For the text-containing cell, return its midpoint in [X, Y] coordinate format. 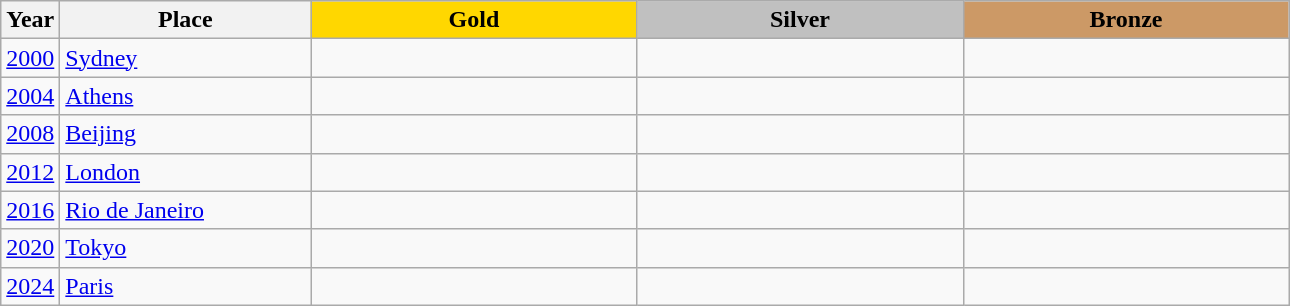
Gold [474, 20]
2012 [30, 172]
2008 [30, 134]
2020 [30, 248]
Rio de Janeiro [186, 210]
2016 [30, 210]
Athens [186, 96]
Beijing [186, 134]
London [186, 172]
2024 [30, 286]
Place [186, 20]
Silver [800, 20]
Paris [186, 286]
2004 [30, 96]
Sydney [186, 58]
Bronze [1126, 20]
Year [30, 20]
Tokyo [186, 248]
2000 [30, 58]
